Pinpoint the cell where the given text exists, returning its [x, y] midpoint coordinate. 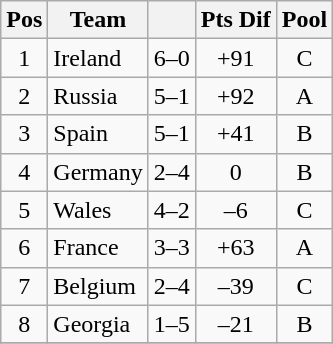
Belgium [98, 286]
Pos [24, 20]
5 [24, 210]
1–5 [172, 324]
0 [236, 172]
Spain [98, 134]
3 [24, 134]
6 [24, 248]
8 [24, 324]
Germany [98, 172]
6–0 [172, 58]
Wales [98, 210]
1 [24, 58]
7 [24, 286]
4–2 [172, 210]
Ireland [98, 58]
Georgia [98, 324]
Russia [98, 96]
+63 [236, 248]
3–3 [172, 248]
France [98, 248]
2 [24, 96]
–6 [236, 210]
4 [24, 172]
Team [98, 20]
–21 [236, 324]
+41 [236, 134]
Pts Dif [236, 20]
+92 [236, 96]
–39 [236, 286]
Pool [304, 20]
+91 [236, 58]
